Return the [X, Y] coordinate for the center point of the cell that contains the specified text.  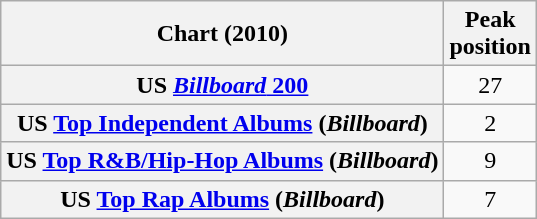
Chart (2010) [222, 34]
Peakposition [490, 34]
US Billboard 200 [222, 85]
US Top Rap Albums (Billboard) [222, 199]
7 [490, 199]
27 [490, 85]
9 [490, 161]
US Top R&B/Hip-Hop Albums (Billboard) [222, 161]
2 [490, 123]
US Top Independent Albums (Billboard) [222, 123]
